Find where the given text appears and provide that cell's center as (x, y) coordinate. 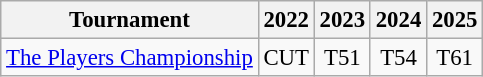
T61 (455, 58)
2022 (286, 20)
2023 (342, 20)
Tournament (130, 20)
The Players Championship (130, 58)
T54 (398, 58)
2025 (455, 20)
CUT (286, 58)
2024 (398, 20)
T51 (342, 58)
